Return the [X, Y] coordinate for the center point of the cell that contains the specified text.  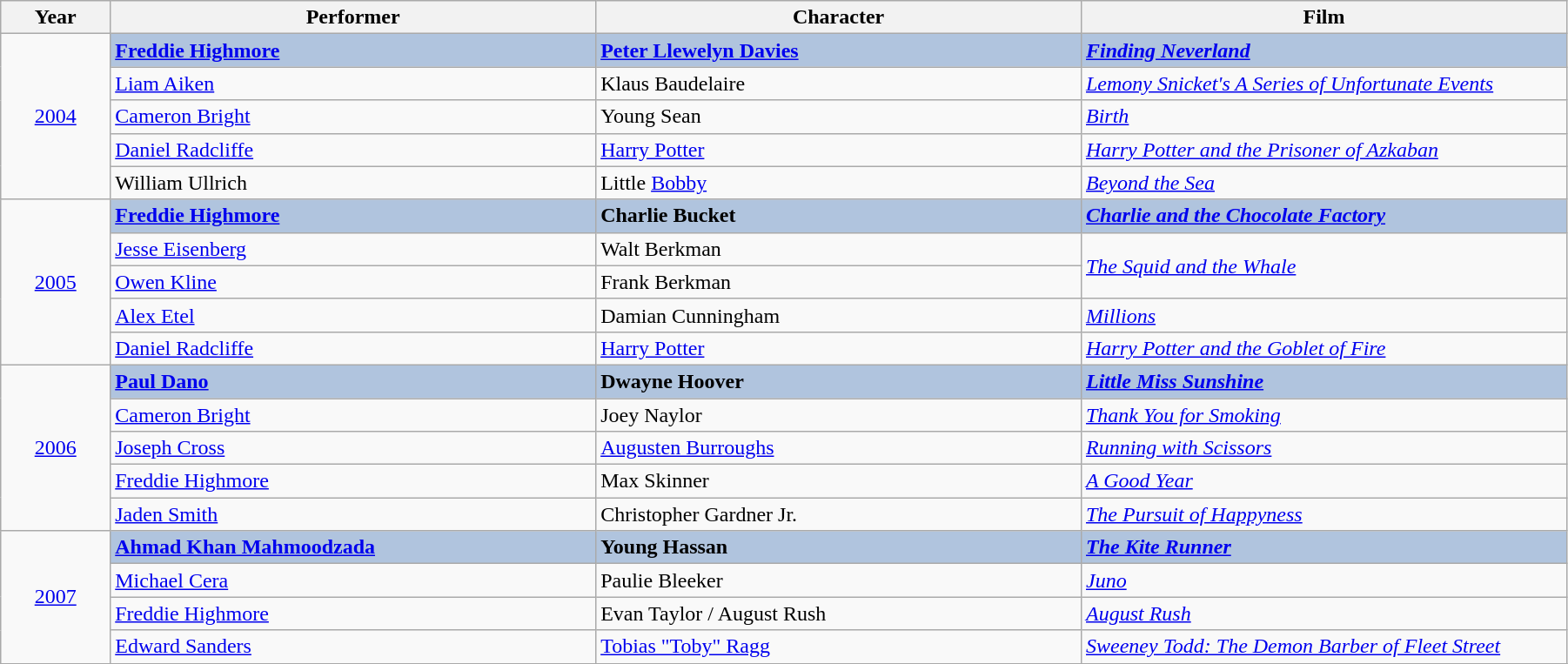
The Pursuit of Happyness [1323, 514]
Character [839, 17]
2006 [56, 447]
Edward Sanders [353, 647]
Peter Llewelyn Davies [839, 50]
Charlie Bucket [839, 216]
Damian Cunningham [839, 315]
Paul Dano [353, 381]
Walt Berkman [839, 249]
Beyond the Sea [1323, 183]
Michael Cera [353, 580]
William Ullrich [353, 183]
Harry Potter and the Prisoner of Azkaban [1323, 150]
The Squid and the Whale [1323, 265]
Ahmad Khan Mahmoodzada [353, 547]
Little Miss Sunshine [1323, 381]
Finding Neverland [1323, 50]
2005 [56, 282]
Jaden Smith [353, 514]
Paulie Bleeker [839, 580]
Running with Scissors [1323, 448]
Tobias "Toby" Ragg [839, 647]
Millions [1323, 315]
The Kite Runner [1323, 547]
Max Skinner [839, 481]
Christopher Gardner Jr. [839, 514]
Frank Berkman [839, 282]
Charlie and the Chocolate Factory [1323, 216]
Year [56, 17]
Jesse Eisenberg [353, 249]
Birth [1323, 117]
Owen Kline [353, 282]
Klaus Baudelaire [839, 84]
Young Hassan [839, 547]
Performer [353, 17]
2004 [56, 117]
Sweeney Todd: The Demon Barber of Fleet Street [1323, 647]
Joseph Cross [353, 448]
Thank You for Smoking [1323, 415]
Joey Naylor [839, 415]
Liam Aiken [353, 84]
Evan Taylor / August Rush [839, 614]
Alex Etel [353, 315]
Film [1323, 17]
Juno [1323, 580]
Augusten Burroughs [839, 448]
August Rush [1323, 614]
Lemony Snicket's A Series of Unfortunate Events [1323, 84]
A Good Year [1323, 481]
Dwayne Hoover [839, 381]
Little Bobby [839, 183]
2007 [56, 597]
Harry Potter and the Goblet of Fire [1323, 348]
Young Sean [839, 117]
